Find where the given text appears and provide that cell's center as [x, y] coordinate. 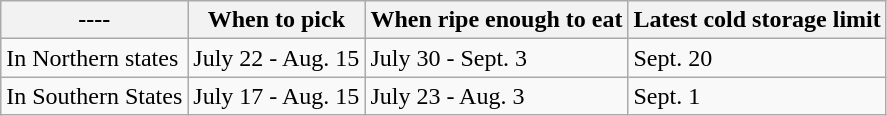
In Northern states [94, 58]
---- [94, 20]
Sept. 20 [757, 58]
Sept. 1 [757, 96]
July 22 - Aug. 15 [276, 58]
July 17 - Aug. 15 [276, 96]
July 23 - Aug. 3 [496, 96]
When to pick [276, 20]
When ripe enough to eat [496, 20]
July 30 - Sept. 3 [496, 58]
In Southern States [94, 96]
Latest cold storage limit [757, 20]
